Scan for the cell matching the given text and deliver its [X, Y] coordinate at center. 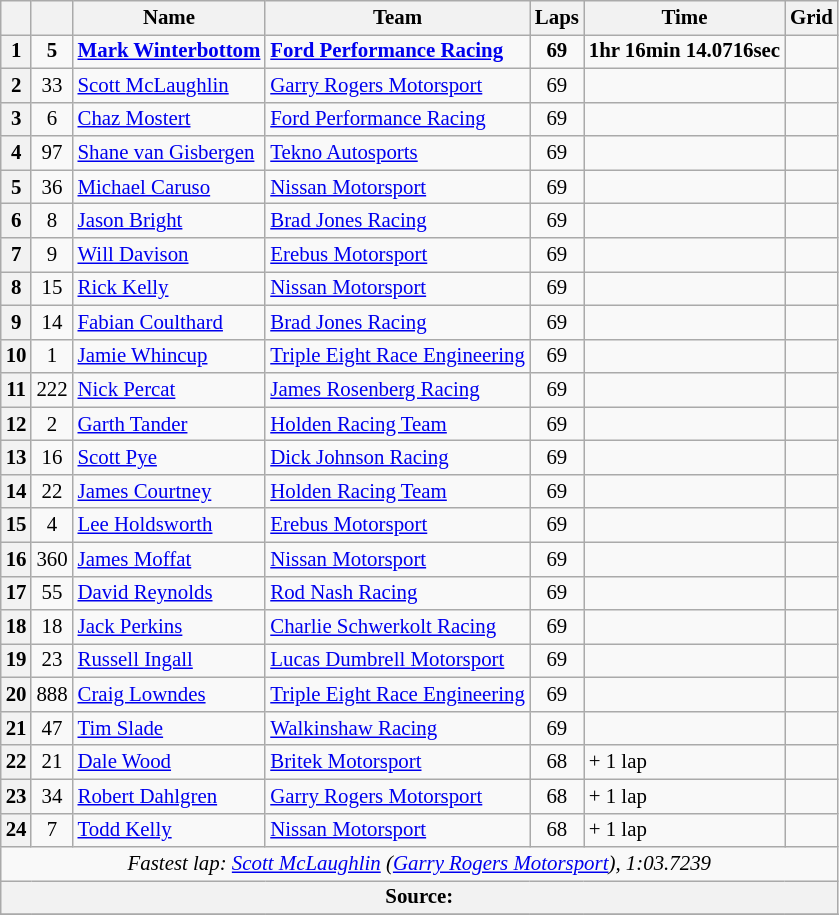
Lucas Dumbrell Motorsport [398, 661]
Walkinshaw Racing [398, 728]
Tim Slade [170, 728]
James Moffat [170, 559]
Tekno Autosports [398, 153]
Jason Bright [170, 221]
Robert Dahlgren [170, 796]
888 [52, 695]
12 [16, 424]
Name [170, 18]
Russell Ingall [170, 661]
Craig Lowndes [170, 695]
17 [16, 593]
36 [52, 187]
James Rosenberg Racing [398, 390]
Chaz Mostert [170, 119]
360 [52, 559]
Mark Winterbottom [170, 51]
11 [16, 390]
Jack Perkins [170, 627]
97 [52, 153]
Jamie Whincup [170, 356]
Garth Tander [170, 424]
Fastest lap: Scott McLaughlin (Garry Rogers Motorsport), 1:03.7239 [420, 864]
Dick Johnson Racing [398, 458]
222 [52, 390]
24 [16, 830]
Shane van Gisbergen [170, 153]
33 [52, 85]
Time [684, 18]
Team [398, 18]
3 [16, 119]
Michael Caruso [170, 187]
1hr 16min 14.0716sec [684, 51]
Fabian Coulthard [170, 322]
Rod Nash Racing [398, 593]
19 [16, 661]
Charlie Schwerkolt Racing [398, 627]
13 [16, 458]
Scott Pye [170, 458]
Nick Percat [170, 390]
20 [16, 695]
Britek Motorsport [398, 762]
David Reynolds [170, 593]
Todd Kelly [170, 830]
Will Davison [170, 255]
Scott McLaughlin [170, 85]
Grid [812, 18]
55 [52, 593]
Dale Wood [170, 762]
Laps [557, 18]
Lee Holdsworth [170, 525]
Source: [420, 898]
34 [52, 796]
Rick Kelly [170, 288]
James Courtney [170, 491]
47 [52, 728]
10 [16, 356]
